Provide the [X, Y] coordinate of the cell's center where the given text is located.  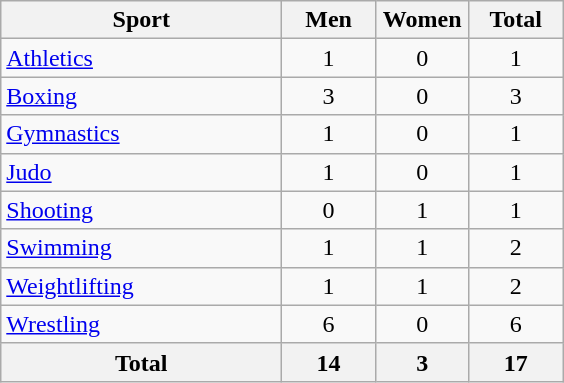
Gymnastics [142, 134]
14 [329, 362]
Judo [142, 172]
Swimming [142, 248]
Weightlifting [142, 286]
Boxing [142, 96]
Sport [142, 20]
Men [329, 20]
Women [422, 20]
Athletics [142, 58]
17 [516, 362]
Shooting [142, 210]
Wrestling [142, 324]
